Detect which cell encompasses the target text, then output its (X, Y) center coordinate. 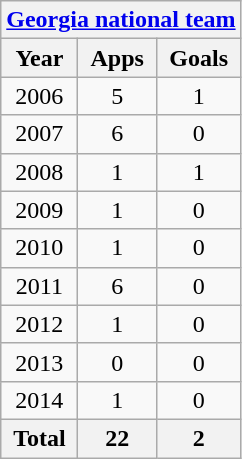
2009 (40, 210)
5 (117, 96)
2010 (40, 248)
Goals (198, 58)
22 (117, 438)
2006 (40, 96)
2012 (40, 324)
2013 (40, 362)
Georgia national team (121, 20)
2011 (40, 286)
2008 (40, 172)
Total (40, 438)
Apps (117, 58)
2014 (40, 400)
2007 (40, 134)
2 (198, 438)
Year (40, 58)
